From the cell containing the given text, extract its center point as [x, y] coordinate. 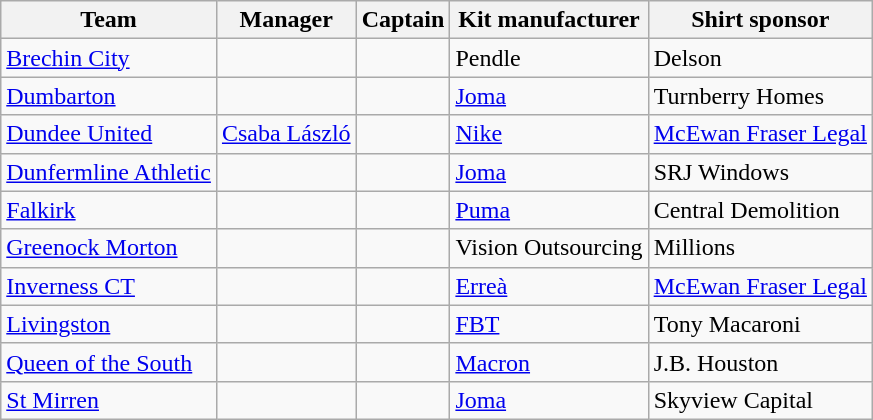
Falkirk [109, 210]
Tony Macaroni [760, 324]
Central Demolition [760, 210]
St Mirren [109, 400]
Kit manufacturer [549, 20]
Shirt sponsor [760, 20]
FBT [549, 324]
Dundee United [109, 134]
Skyview Capital [760, 400]
Team [109, 20]
Brechin City [109, 58]
Manager [286, 20]
Macron [549, 362]
Pendle [549, 58]
Puma [549, 210]
Greenock Morton [109, 248]
Captain [403, 20]
Dunfermline Athletic [109, 172]
Erreà [549, 286]
Inverness CT [109, 286]
Csaba László [286, 134]
Dumbarton [109, 96]
SRJ Windows [760, 172]
Delson [760, 58]
Turnberry Homes [760, 96]
J.B. Houston [760, 362]
Vision Outsourcing [549, 248]
Nike [549, 134]
Queen of the South [109, 362]
Livingston [109, 324]
Millions [760, 248]
